Locate the cell with the specified text and output its [X, Y] center coordinate. 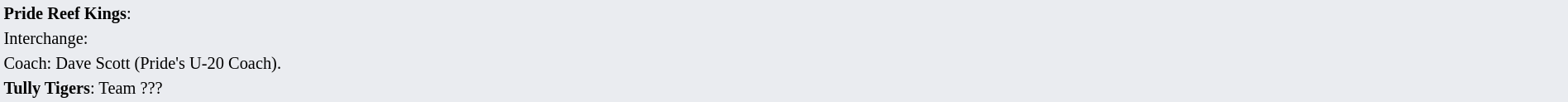
Pride Reef Kings: [784, 13]
Tully Tigers: Team ??? [784, 88]
Coach: Dave Scott (Pride's U-20 Coach). [784, 63]
Interchange: [784, 38]
